Find where the given text appears and provide that cell's center as [x, y] coordinate. 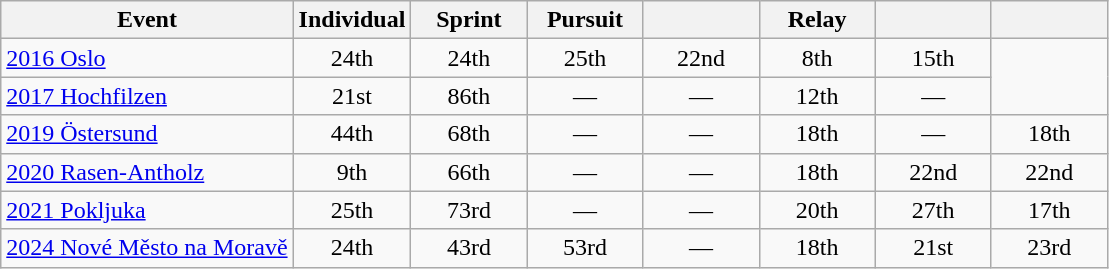
20th [817, 210]
44th [352, 134]
2021 Pokljuka [147, 210]
68th [469, 134]
Sprint [469, 20]
Relay [817, 20]
2024 Nové Město na Moravě [147, 248]
53rd [585, 248]
Individual [352, 20]
8th [817, 58]
73rd [469, 210]
2017 Hochfilzen [147, 96]
12th [817, 96]
Event [147, 20]
27th [933, 210]
23rd [1049, 248]
Pursuit [585, 20]
9th [352, 172]
2019 Östersund [147, 134]
66th [469, 172]
15th [933, 58]
86th [469, 96]
43rd [469, 248]
2020 Rasen-Antholz [147, 172]
17th [1049, 210]
2016 Oslo [147, 58]
